Return the (X, Y) coordinate for the center point of the cell that contains the specified text.  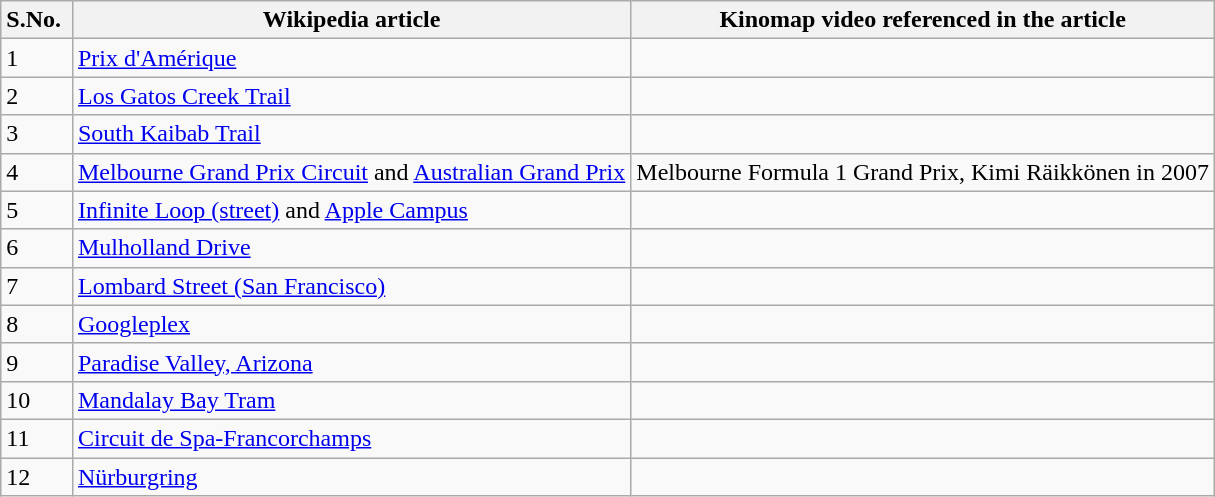
Melbourne Formula 1 Grand Prix, Kimi Räikkönen in 2007 (923, 172)
3 (37, 134)
Googleplex (351, 324)
Prix d'Amérique (351, 58)
Nürburgring (351, 477)
Los Gatos Creek Trail (351, 96)
South Kaibab Trail (351, 134)
5 (37, 210)
11 (37, 438)
Wikipedia article (351, 20)
Paradise Valley, Arizona (351, 362)
6 (37, 248)
2 (37, 96)
8 (37, 324)
1 (37, 58)
Infinite Loop (street) and Apple Campus (351, 210)
9 (37, 362)
7 (37, 286)
S.No. (37, 20)
Kinomap video referenced in the article (923, 20)
4 (37, 172)
Mulholland Drive (351, 248)
Mandalay Bay Tram (351, 400)
12 (37, 477)
Melbourne Grand Prix Circuit and Australian Grand Prix (351, 172)
Lombard Street (San Francisco) (351, 286)
Circuit de Spa-Francorchamps (351, 438)
10 (37, 400)
